Return [x, y] of the center of cell containing provided text 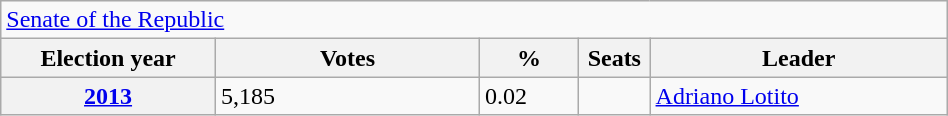
Adriano Lotito [798, 96]
Senate of the Republic [474, 20]
% [530, 58]
Leader [798, 58]
Election year [108, 58]
0.02 [530, 96]
Votes [347, 58]
Seats [614, 58]
2013 [108, 96]
5,185 [347, 96]
